Find where the given text appears and provide that cell's center as [x, y] coordinate. 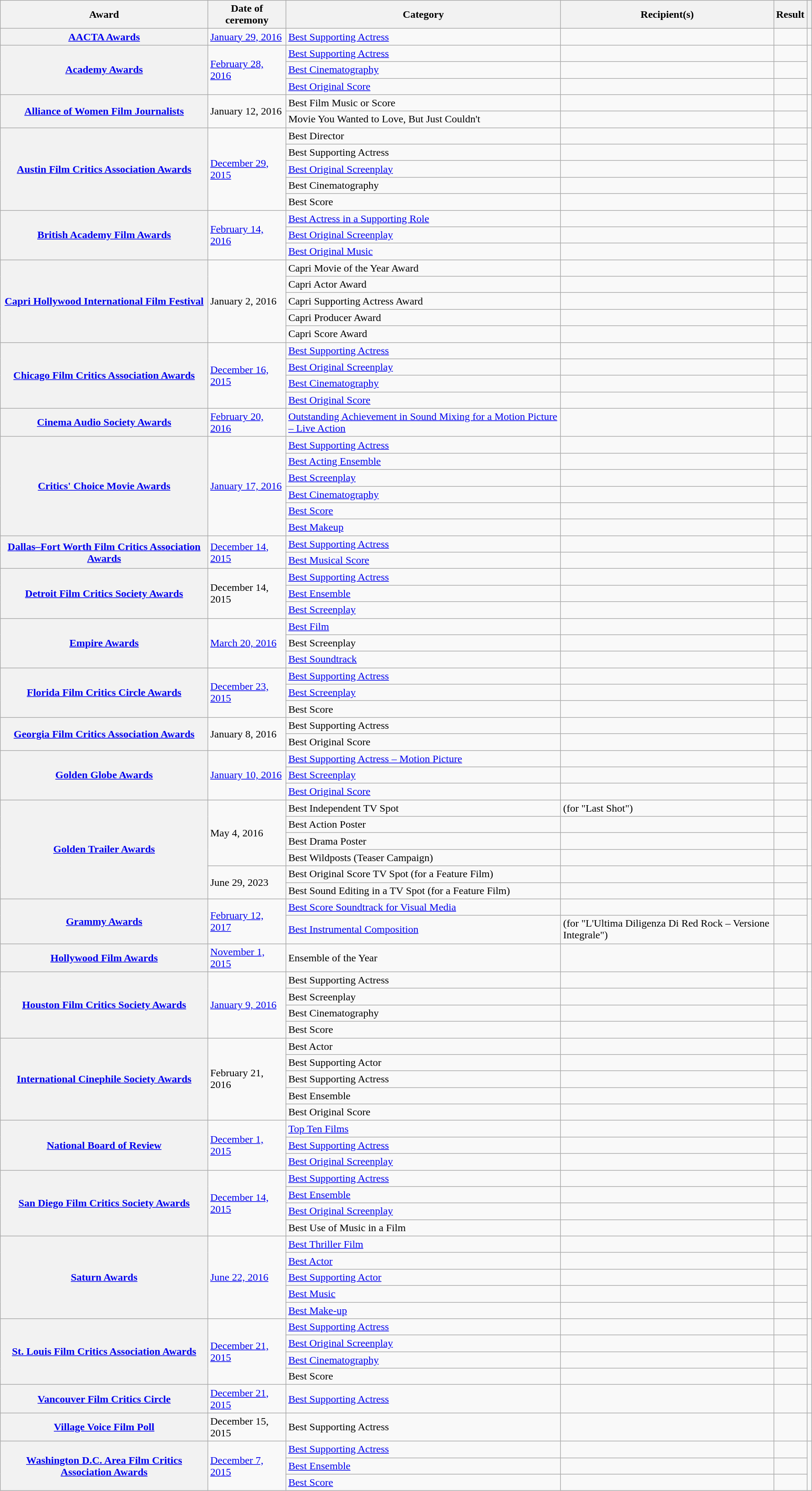
Best Sound Editing in a TV Spot (for a Feature Film) [423, 891]
National Board of Review [104, 1145]
Award [104, 15]
Best Wildposts (Teaser Campaign) [423, 858]
Austin Film Critics Association Awards [104, 169]
(for "L'Ultima Diligenza Di Red Rock – Versione Integrale") [667, 929]
Top Ten Films [423, 1129]
Best Drama Poster [423, 841]
Outstanding Achievement in Sound Mixing for a Motion Picture – Live Action [423, 423]
Ensemble of the Year [423, 958]
Best Soundtrack [423, 659]
Cinema Audio Society Awards [104, 423]
Academy Awards [104, 70]
June 29, 2023 [247, 882]
November 1, 2015 [247, 958]
Capri Movie of the Year Award [423, 268]
AACTA Awards [104, 37]
Houston Film Critics Society Awards [104, 1005]
February 21, 2016 [247, 1079]
Best Original Score TV Spot (for a Feature Film) [423, 874]
February 14, 2016 [247, 235]
January 8, 2016 [247, 734]
February 12, 2017 [247, 921]
Best Supporting Actress – Motion Picture [423, 759]
Saturn Awards [104, 1277]
January 17, 2016 [247, 486]
December 7, 2015 [247, 1466]
Florida Film Critics Circle Awards [104, 692]
Date of ceremony [247, 15]
December 16, 2015 [247, 375]
Capri Supporting Actress Award [423, 301]
December 15, 2015 [247, 1427]
Best Thriller Film [423, 1244]
Georgia Film Critics Association Awards [104, 734]
Grammy Awards [104, 921]
December 23, 2015 [247, 692]
Chicago Film Critics Association Awards [104, 375]
Vancouver Film Critics Circle [104, 1399]
Golden Globe Awards [104, 775]
Best Score Soundtrack for Visual Media [423, 907]
Best Music [423, 1294]
Recipient(s) [667, 15]
Best Actress in a Supporting Role [423, 218]
St. Louis Film Critics Association Awards [104, 1352]
December 29, 2015 [247, 169]
Best Instrumental Composition [423, 929]
Critics' Choice Movie Awards [104, 486]
February 20, 2016 [247, 423]
Best Make-up [423, 1311]
February 28, 2016 [247, 70]
Village Voice Film Poll [104, 1427]
Best Director [423, 136]
Capri Actor Award [423, 285]
Best Independent TV Spot [423, 808]
Alliance of Women Film Journalists [104, 111]
Result [790, 15]
Capri Hollywood International Film Festival [104, 301]
(for "Last Shot") [667, 808]
San Diego Film Critics Society Awards [104, 1203]
International Cinephile Society Awards [104, 1079]
January 12, 2016 [247, 111]
Dallas–Fort Worth Film Critics Association Awards [104, 552]
Best Original Music [423, 252]
January 10, 2016 [247, 775]
British Academy Film Awards [104, 235]
Best Use of Music in a Film [423, 1228]
Best Film Music or Score [423, 103]
Hollywood Film Awards [104, 958]
May 4, 2016 [247, 833]
Best Action Poster [423, 825]
Movie You Wanted to Love, But Just Couldn't [423, 119]
June 22, 2016 [247, 1277]
December 1, 2015 [247, 1145]
Best Film [423, 626]
Best Makeup [423, 528]
January 9, 2016 [247, 1005]
March 20, 2016 [247, 643]
Category [423, 15]
January 2, 2016 [247, 301]
Washington D.C. Area Film Critics Association Awards [104, 1466]
Capri Producer Award [423, 318]
Detroit Film Critics Society Awards [104, 593]
Best Acting Ensemble [423, 461]
Golden Trailer Awards [104, 849]
Capri Score Award [423, 334]
Best Musical Score [423, 560]
January 29, 2016 [247, 37]
Empire Awards [104, 643]
